Locate the cell with the specified text and output its (X, Y) center coordinate. 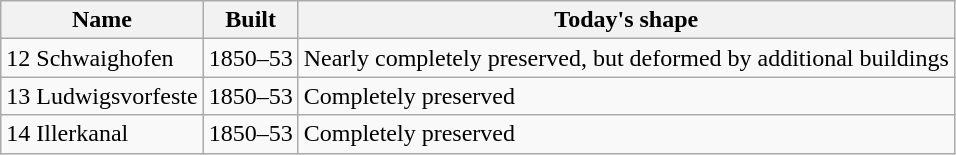
Built (250, 20)
Name (102, 20)
Today's shape (626, 20)
13 Ludwigsvorfeste (102, 96)
Nearly completely preserved, but deformed by additional buildings (626, 58)
12 Schwaighofen (102, 58)
14 Illerkanal (102, 134)
